Locate the cell with the specified text and output its [x, y] center coordinate. 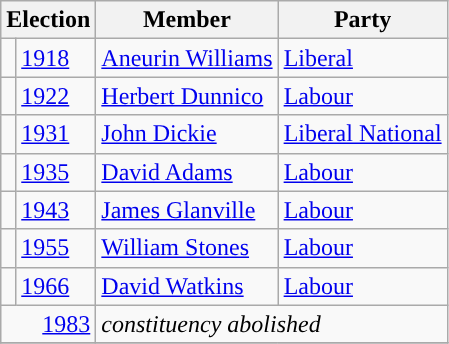
1935 [56, 172]
Herbert Dunnico [187, 96]
Party [362, 20]
John Dickie [187, 134]
1943 [56, 210]
David Watkins [187, 286]
1922 [56, 96]
Liberal National [362, 134]
1983 [48, 324]
1955 [56, 248]
James Glanville [187, 210]
Aneurin Williams [187, 58]
Member [187, 20]
1931 [56, 134]
William Stones [187, 248]
Liberal [362, 58]
constituency abolished [272, 324]
1966 [56, 286]
Election [48, 20]
1918 [56, 58]
David Adams [187, 172]
